Search for the cell housing the specified text and yield its [X, Y] center coordinate. 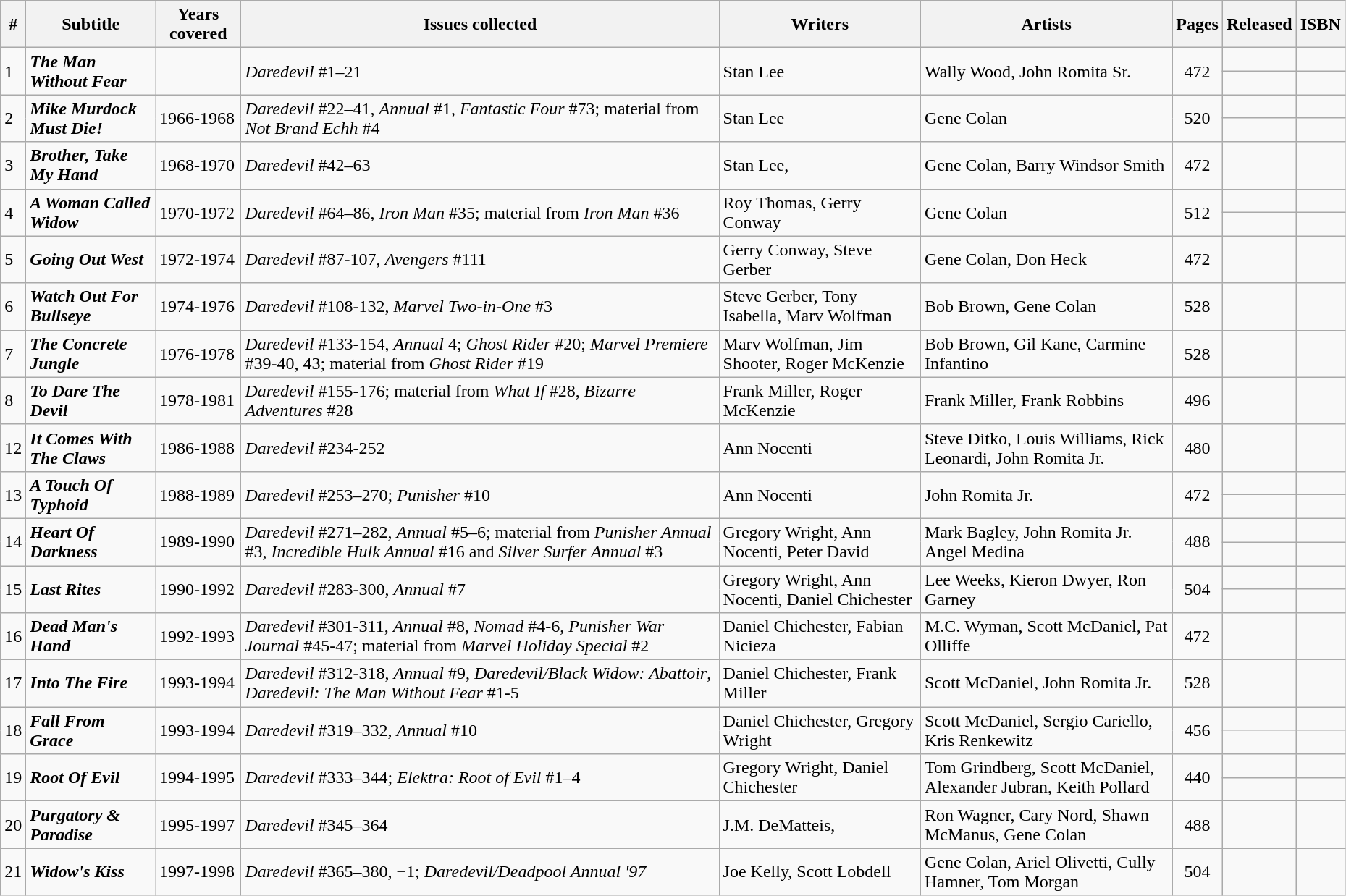
Gregory Wright, Daniel Chichester [820, 777]
The Man Without Fear [91, 71]
15 [13, 589]
1986-1988 [198, 447]
18 [13, 731]
Gene Colan, Barry Windsor Smith [1046, 165]
Ron Wagner, Cary Nord, Shawn McManus, Gene Colan [1046, 825]
456 [1198, 731]
1966-1968 [198, 119]
Gene Colan, Don Heck [1046, 259]
1988-1989 [198, 495]
17 [13, 683]
Joe Kelly, Scott Lobdell [820, 871]
Lee Weeks, Kieron Dwyer, Ron Garney [1046, 589]
19 [13, 777]
520 [1198, 119]
Bob Brown, Gil Kane, Carmine Infantino [1046, 353]
1972-1974 [198, 259]
512 [1198, 213]
Daredevil #253–270; Punisher #10 [480, 495]
Scott McDaniel, Sergio Cariello, Kris Renkewitz [1046, 731]
Daredevil #312-318, Annual #9, Daredevil/Black Widow: Abattoir, Daredevil: The Man Without Fear #1-5 [480, 683]
Daniel Chichester, Gregory Wright [820, 731]
Brother, Take My Hand [91, 165]
20 [13, 825]
1 [13, 71]
4 [13, 213]
Released [1259, 25]
8 [13, 401]
Bob Brown, Gene Colan [1046, 307]
Fall From Grace [91, 731]
Daredevil #283-300, Annual #7 [480, 589]
Daredevil #22–41, Annual #1, Fantastic Four #73; material from Not Brand Echh #4 [480, 119]
1978-1981 [198, 401]
Marv Wolfman, Jim Shooter, Roger McKenzie [820, 353]
The Concrete Jungle [91, 353]
2 [13, 119]
1974-1976 [198, 307]
Stan Lee, [820, 165]
Gene Colan, Ariel Olivetti, Cully Hamner, Tom Morgan [1046, 871]
1995-1997 [198, 825]
Daniel Chichester, Frank Miller [820, 683]
440 [1198, 777]
Steve Gerber, Tony Isabella, Marv Wolfman [820, 307]
Tom Grindberg, Scott McDaniel, Alexander Jubran, Keith Pollard [1046, 777]
Root Of Evil [91, 777]
Subtitle [91, 25]
Daredevil #271–282, Annual #5–6; material from Punisher Annual #3, Incredible Hulk Annual #16 and Silver Surfer Annual #3 [480, 541]
16 [13, 637]
1997-1998 [198, 871]
To Dare The Devil [91, 401]
J.M. DeMatteis, [820, 825]
Daredevil #234-252 [480, 447]
1992-1993 [198, 637]
Gregory Wright, Ann Nocenti, Peter David [820, 541]
Steve Ditko, Louis Williams, Rick Leonardi, John Romita Jr. [1046, 447]
3 [13, 165]
Daredevil #1–21 [480, 71]
Daredevil #87-107, Avengers #111 [480, 259]
A Touch Of Typhoid [91, 495]
13 [13, 495]
5 [13, 259]
Daredevil #155-176; material from What If #28, Bizarre Adventures #28 [480, 401]
Going Out West [91, 259]
Roy Thomas, Gerry Conway [820, 213]
Daniel Chichester, Fabian Nicieza [820, 637]
14 [13, 541]
Mark Bagley, John Romita Jr. Angel Medina [1046, 541]
Frank Miller, Frank Robbins [1046, 401]
1968-1970 [198, 165]
Gerry Conway, Steve Gerber [820, 259]
1970-1972 [198, 213]
Wally Wood, John Romita Sr. [1046, 71]
6 [13, 307]
Mike Murdock Must Die! [91, 119]
Artists [1046, 25]
ISBN [1321, 25]
It Comes With The Claws [91, 447]
Widow's Kiss [91, 871]
1994-1995 [198, 777]
Years covered [198, 25]
Daredevil #133-154, Annual 4; Ghost Rider #20; Marvel Premiere #39-40, 43; material from Ghost Rider #19 [480, 353]
Daredevil #42–63 [480, 165]
Scott McDaniel, John Romita Jr. [1046, 683]
Into The Fire [91, 683]
Daredevil #345–364 [480, 825]
Daredevil #64–86, Iron Man #35; material from Iron Man #36 [480, 213]
1976-1978 [198, 353]
Writers [820, 25]
480 [1198, 447]
21 [13, 871]
John Romita Jr. [1046, 495]
Watch Out For Bullseye [91, 307]
Last Rites [91, 589]
Pages [1198, 25]
Daredevil #108-132, Marvel Two-in-One #3 [480, 307]
7 [13, 353]
Daredevil #333–344; Elektra: Root of Evil #1–4 [480, 777]
12 [13, 447]
M.C. Wyman, Scott McDaniel, Pat Olliffe [1046, 637]
Gregory Wright, Ann Nocenti, Daniel Chichester [820, 589]
496 [1198, 401]
1989-1990 [198, 541]
Heart Of Darkness [91, 541]
# [13, 25]
Purgatory & Paradise [91, 825]
Issues collected [480, 25]
Daredevil #301-311, Annual #8, Nomad #4-6, Punisher War Journal #45-47; material from Marvel Holiday Special #2 [480, 637]
Daredevil #365–380, −1; Daredevil/Deadpool Annual '97 [480, 871]
Frank Miller, Roger McKenzie [820, 401]
1990-1992 [198, 589]
Dead Man's Hand [91, 637]
A Woman Called Widow [91, 213]
Daredevil #319–332, Annual #10 [480, 731]
